Capture the cell that displays the provided text and extract its (x, y) central coordinate. 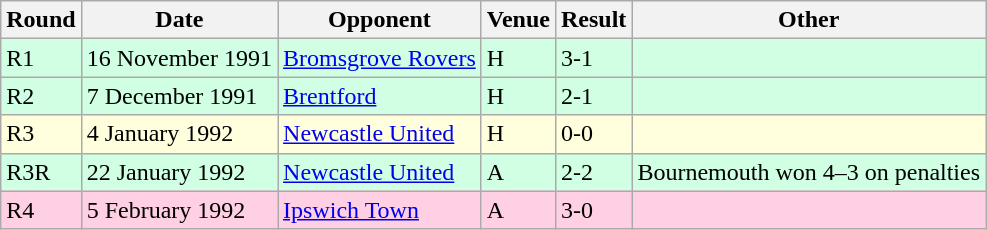
R3 (41, 134)
Ipswich Town (380, 210)
R1 (41, 58)
16 November 1991 (179, 58)
Round (41, 20)
Bromsgrove Rovers (380, 58)
Opponent (380, 20)
Brentford (380, 96)
0-0 (593, 134)
Other (809, 20)
R2 (41, 96)
Result (593, 20)
7 December 1991 (179, 96)
2-1 (593, 96)
R4 (41, 210)
3-1 (593, 58)
3-0 (593, 210)
5 February 1992 (179, 210)
22 January 1992 (179, 172)
Venue (518, 20)
4 January 1992 (179, 134)
R3R (41, 172)
Date (179, 20)
2-2 (593, 172)
Bournemouth won 4–3 on penalties (809, 172)
